Pinpoint the cell where the given text exists, returning its [X, Y] midpoint coordinate. 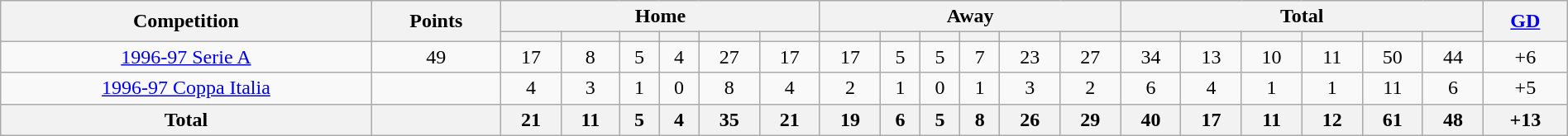
29 [1090, 120]
GD [1525, 21]
50 [1393, 57]
+6 [1525, 57]
48 [1452, 120]
10 [1272, 57]
Points [437, 21]
Away [970, 16]
12 [1331, 120]
Competition [186, 21]
+5 [1525, 88]
35 [729, 120]
26 [1030, 120]
+13 [1525, 120]
40 [1151, 120]
13 [1211, 57]
Home [661, 16]
49 [437, 57]
23 [1030, 57]
7 [980, 57]
1996-97 Serie A [186, 57]
1996-97 Coppa Italia [186, 88]
44 [1452, 57]
19 [850, 120]
61 [1393, 120]
34 [1151, 57]
